Search for the cell housing the specified text and yield its [x, y] center coordinate. 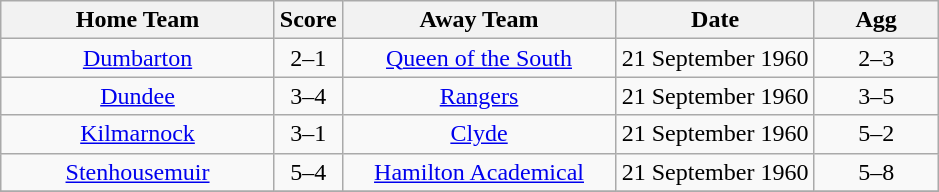
5–8 [876, 172]
Clyde [479, 134]
Score [308, 20]
Hamilton Academical [479, 172]
Rangers [479, 96]
3–5 [876, 96]
Stenhousemuir [138, 172]
Away Team [479, 20]
2–3 [876, 58]
Home Team [138, 20]
2–1 [308, 58]
Agg [876, 20]
Dundee [138, 96]
Dumbarton [138, 58]
Queen of the South [479, 58]
5–4 [308, 172]
Kilmarnock [138, 134]
Date [716, 20]
3–4 [308, 96]
3–1 [308, 134]
5–2 [876, 134]
